Output the [X, Y] coordinate of the center of the cell containing the given text.  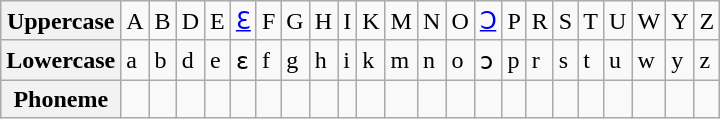
f [268, 60]
Lowercase [61, 60]
t [591, 60]
o [460, 60]
Uppercase [61, 21]
E [218, 21]
B [162, 21]
g [295, 60]
I [348, 21]
F [268, 21]
m [401, 60]
h [323, 60]
i [348, 60]
s [565, 60]
Z [707, 21]
P [514, 21]
G [295, 21]
K [371, 21]
A [135, 21]
Ɔ [488, 21]
p [514, 60]
U [617, 21]
H [323, 21]
w [649, 60]
b [162, 60]
k [371, 60]
R [540, 21]
Phoneme [61, 99]
r [540, 60]
ɛ [243, 60]
Y [680, 21]
u [617, 60]
D [190, 21]
N [431, 21]
T [591, 21]
ɔ [488, 60]
n [431, 60]
z [707, 60]
S [565, 21]
O [460, 21]
Ɛ [243, 21]
M [401, 21]
a [135, 60]
W [649, 21]
y [680, 60]
d [190, 60]
e [218, 60]
